Output the (x, y) coordinate of the center of the cell containing the given text.  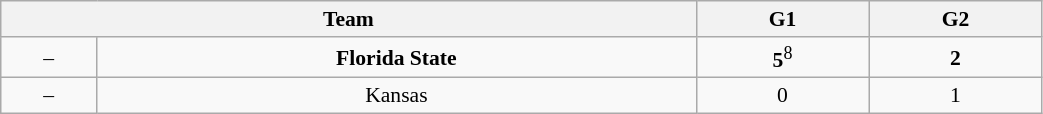
Kansas (396, 96)
G1 (782, 19)
2 (956, 58)
Team (348, 19)
G2 (956, 19)
0 (782, 96)
Florida State (396, 58)
1 (956, 96)
58 (782, 58)
